From the cell containing the given text, extract its center point as (X, Y) coordinate. 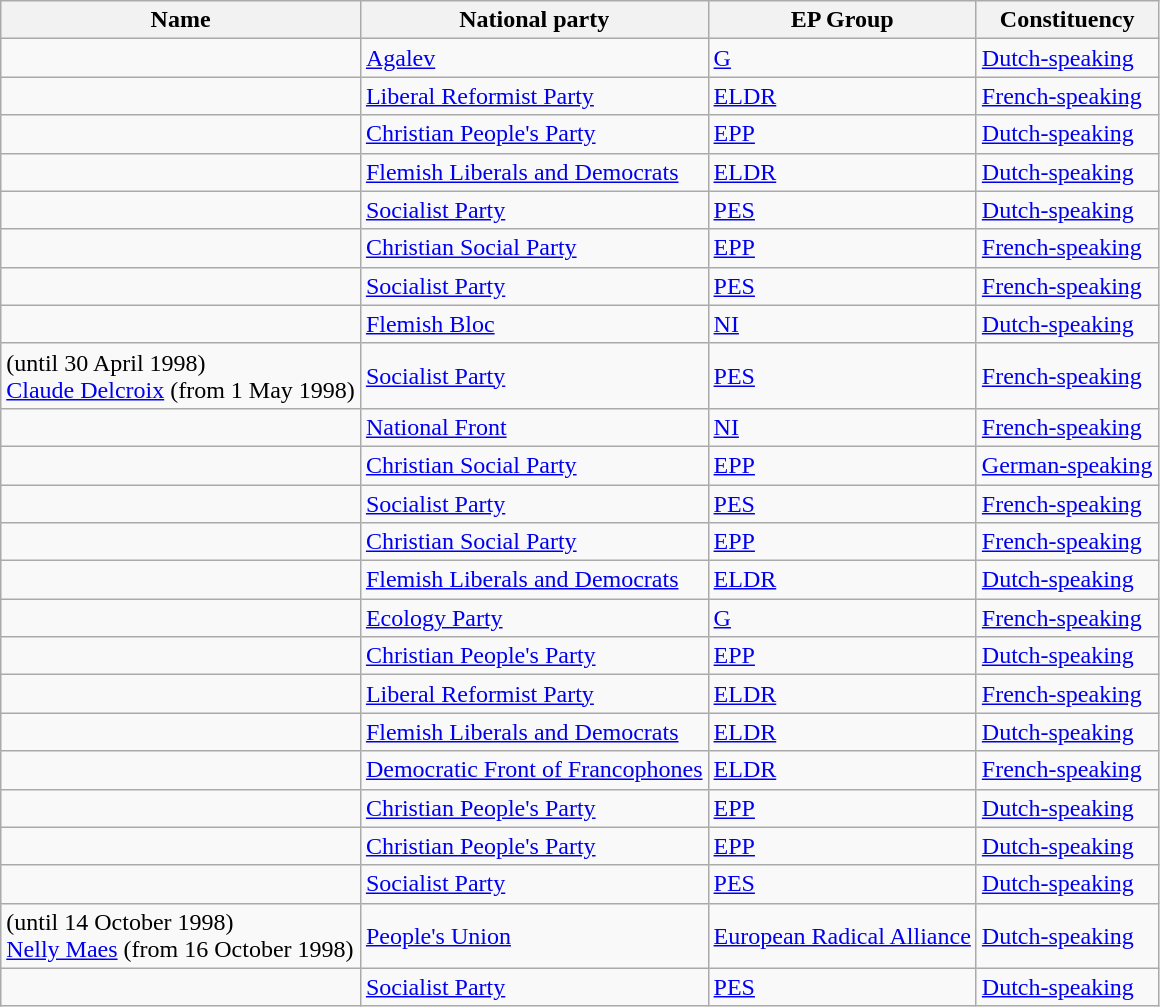
Constituency (1067, 20)
Name (181, 20)
European Radical Alliance (842, 936)
EP Group (842, 20)
(until 30 April 1998)Claude Delcroix (from 1 May 1998) (181, 376)
Ecology Party (534, 618)
Democratic Front of Francophones (534, 770)
(until 14 October 1998)Nelly Maes (from 16 October 1998) (181, 936)
National party (534, 20)
People's Union (534, 936)
Flemish Bloc (534, 324)
German-speaking (1067, 465)
National Front (534, 427)
Agalev (534, 58)
